Detect which cell encompasses the target text, then output its (x, y) center coordinate. 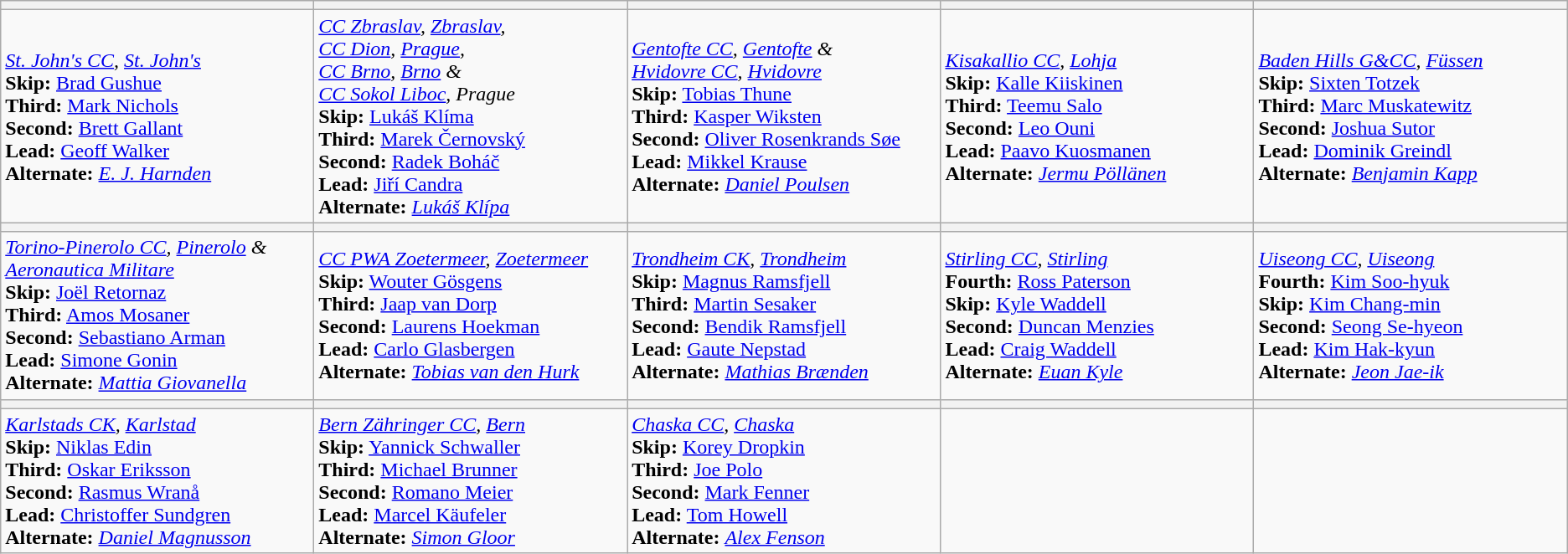
CC PWA Zoetermeer, ZoetermeerSkip: Wouter Gösgens Third: Jaap van Dorp Second: Laurens Hoekman Lead: Carlo Glasbergen Alternate: Tobias van den Hurk (471, 315)
Kisakallio CC, LohjaSkip: Kalle Kiiskinen Third: Teemu Salo Second: Leo Ouni Lead: Paavo Kuosmanen Alternate: Jermu Pöllänen (1097, 116)
Baden Hills G&CC, FüssenSkip: Sixten Totzek Third: Marc Muskatewitz Second: Joshua Sutor Lead: Dominik Greindl Alternate: Benjamin Kapp (1411, 116)
Trondheim CK, TrondheimSkip: Magnus Ramsfjell Third: Martin Sesaker Second: Bendik Ramsfjell Lead: Gaute Nepstad Alternate: Mathias Brænden (784, 315)
Stirling CC, StirlingFourth: Ross Paterson Skip: Kyle Waddell Second: Duncan Menzies Lead: Craig Waddell Alternate: Euan Kyle (1097, 315)
St. John's CC, St. John'sSkip: Brad Gushue Third: Mark Nichols Second: Brett Gallant Lead: Geoff Walker Alternate: E. J. Harnden (157, 116)
Karlstads CK, KarlstadSkip: Niklas Edin Third: Oskar Eriksson Second: Rasmus Wranå Lead: Christoffer Sundgren Alternate: Daniel Magnusson (157, 480)
Uiseong CC, UiseongFourth: Kim Soo-hyuk Skip: Kim Chang-min Second: Seong Se-hyeon Lead: Kim Hak-kyun Alternate: Jeon Jae-ik (1411, 315)
Chaska CC, ChaskaSkip: Korey Dropkin Third: Joe Polo Second: Mark Fenner Lead: Tom Howell Alternate: Alex Fenson (784, 480)
Bern Zähringer CC, BernSkip: Yannick Schwaller Third: Michael Brunner Second: Romano Meier Lead: Marcel Käufeler Alternate: Simon Gloor (471, 480)
